Identify which cell holds the provided text, then report its [x, y] central coordinate. 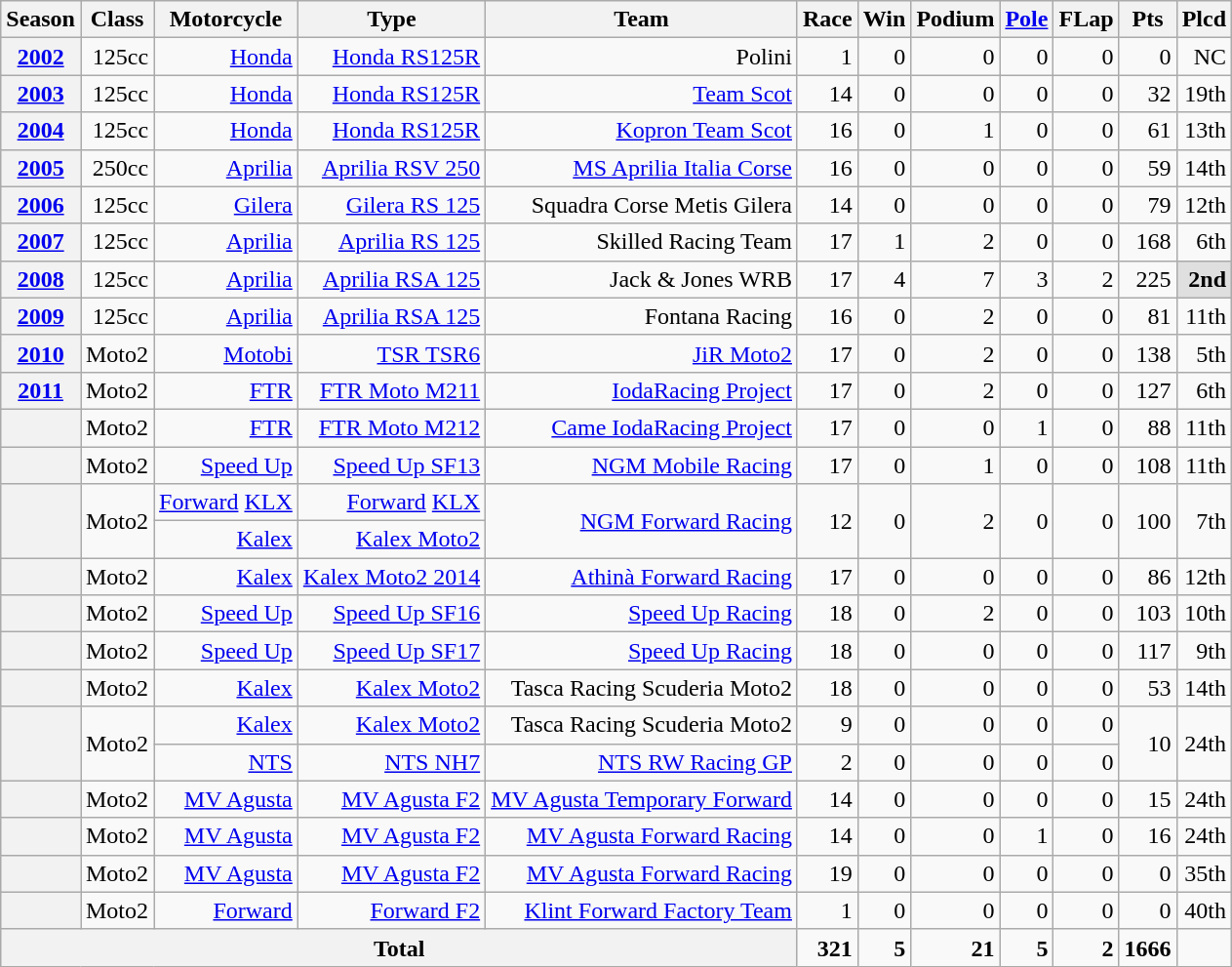
Total [400, 947]
JiR Moto2 [642, 353]
NGM Mobile Racing [642, 465]
59 [1147, 168]
2nd [1204, 279]
Win [884, 20]
Podium [956, 20]
4 [884, 279]
79 [1147, 205]
7 [956, 279]
7th [1204, 521]
250cc [117, 168]
88 [1147, 427]
Gilera RS 125 [391, 205]
117 [1147, 651]
2002 [41, 57]
Motobi [226, 353]
19 [827, 873]
Forward F2 [391, 910]
Polini [642, 57]
Forward [226, 910]
Athinà Forward Racing [642, 577]
225 [1147, 279]
NTS [226, 762]
MS Aprilia Italia Corse [642, 168]
53 [1147, 688]
138 [1147, 353]
10th [1204, 614]
19th [1204, 94]
2010 [41, 353]
2007 [41, 242]
100 [1147, 521]
NTS NH7 [391, 762]
1666 [1147, 947]
86 [1147, 577]
Speed Up SF13 [391, 465]
Squadra Corse Metis Gilera [642, 205]
103 [1147, 614]
321 [827, 947]
Pole [1026, 20]
9th [1204, 651]
Skilled Racing Team [642, 242]
5th [1204, 353]
Team Scot [642, 94]
2005 [41, 168]
10 [1147, 744]
108 [1147, 465]
9 [827, 725]
Season [41, 20]
40th [1204, 910]
Jack & Jones WRB [642, 279]
Aprilia RSV 250 [391, 168]
FTR Moto M212 [391, 427]
2011 [41, 390]
Class [117, 20]
168 [1147, 242]
3 [1026, 279]
Race [827, 20]
Motorcycle [226, 20]
2003 [41, 94]
NGM Forward Racing [642, 521]
35th [1204, 873]
Klint Forward Factory Team [642, 910]
Kopron Team Scot [642, 131]
127 [1147, 390]
Gilera [226, 205]
Came IodaRacing Project [642, 427]
2009 [41, 316]
Speed Up SF17 [391, 651]
Pts [1147, 20]
Team [642, 20]
21 [956, 947]
32 [1147, 94]
Aprilia RS 125 [391, 242]
MV Agusta Temporary Forward [642, 799]
Fontana Racing [642, 316]
Plcd [1204, 20]
13th [1204, 131]
2006 [41, 205]
NTS RW Racing GP [642, 762]
Kalex Moto2 2014 [391, 577]
FTR Moto M211 [391, 390]
FLap [1087, 20]
2004 [41, 131]
12 [827, 521]
81 [1147, 316]
2008 [41, 279]
Speed Up SF16 [391, 614]
15 [1147, 799]
IodaRacing Project [642, 390]
TSR TSR6 [391, 353]
61 [1147, 131]
NC [1204, 57]
Type [391, 20]
